Return the (X, Y) coordinate for the center point of the cell that contains the specified text.  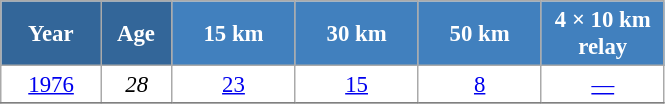
28 (136, 85)
15 km (234, 34)
1976 (52, 85)
Year (52, 34)
23 (234, 85)
50 km (480, 34)
Age (136, 34)
15 (356, 85)
8 (480, 85)
— (602, 85)
4 × 10 km relay (602, 34)
30 km (356, 34)
